From the cell containing the given text, extract its center point as [x, y] coordinate. 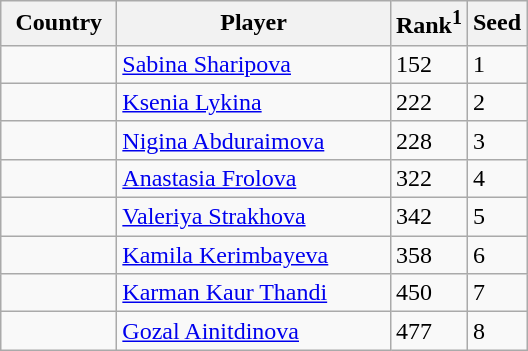
Sabina Sharipova [254, 64]
6 [496, 255]
228 [428, 140]
7 [496, 293]
322 [428, 178]
Seed [496, 24]
2 [496, 102]
8 [496, 331]
Anastasia Frolova [254, 178]
477 [428, 331]
358 [428, 255]
Rank1 [428, 24]
3 [496, 140]
Valeriya Strakhova [254, 217]
Gozal Ainitdinova [254, 331]
1 [496, 64]
Kamila Kerimbayeva [254, 255]
Karman Kaur Thandi [254, 293]
4 [496, 178]
342 [428, 217]
Nigina Abduraimova [254, 140]
152 [428, 64]
Player [254, 24]
450 [428, 293]
5 [496, 217]
Ksenia Lykina [254, 102]
222 [428, 102]
Country [59, 24]
